Scan for the cell matching the given text and deliver its [x, y] coordinate at center. 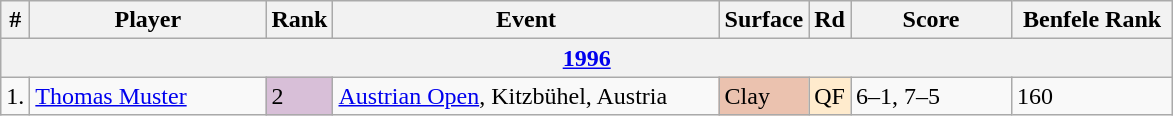
1. [16, 96]
Clay [764, 96]
Austrian Open, Kitzbühel, Austria [526, 96]
Event [526, 20]
6–1, 7–5 [930, 96]
Surface [764, 20]
QF [830, 96]
Player [148, 20]
Benfele Rank [1092, 20]
Thomas Muster [148, 96]
Rank [300, 20]
# [16, 20]
1996 [587, 58]
2 [300, 96]
Rd [830, 20]
Score [930, 20]
160 [1092, 96]
